Extract the (x, y) coordinate from the center of the cell holding the provided text.  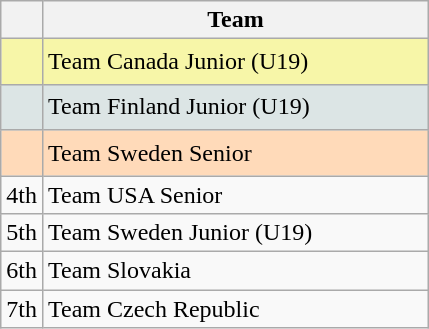
4th (22, 195)
5th (22, 233)
Team (235, 20)
Team USA Senior (235, 195)
Team Slovakia (235, 271)
Team Canada Junior (U19) (235, 62)
7th (22, 309)
Team Sweden Junior (U19) (235, 233)
6th (22, 271)
Team Finland Junior (U19) (235, 107)
Team Czech Republic (235, 309)
Team Sweden Senior (235, 153)
